Pinpoint the cell where the given text exists, returning its [x, y] midpoint coordinate. 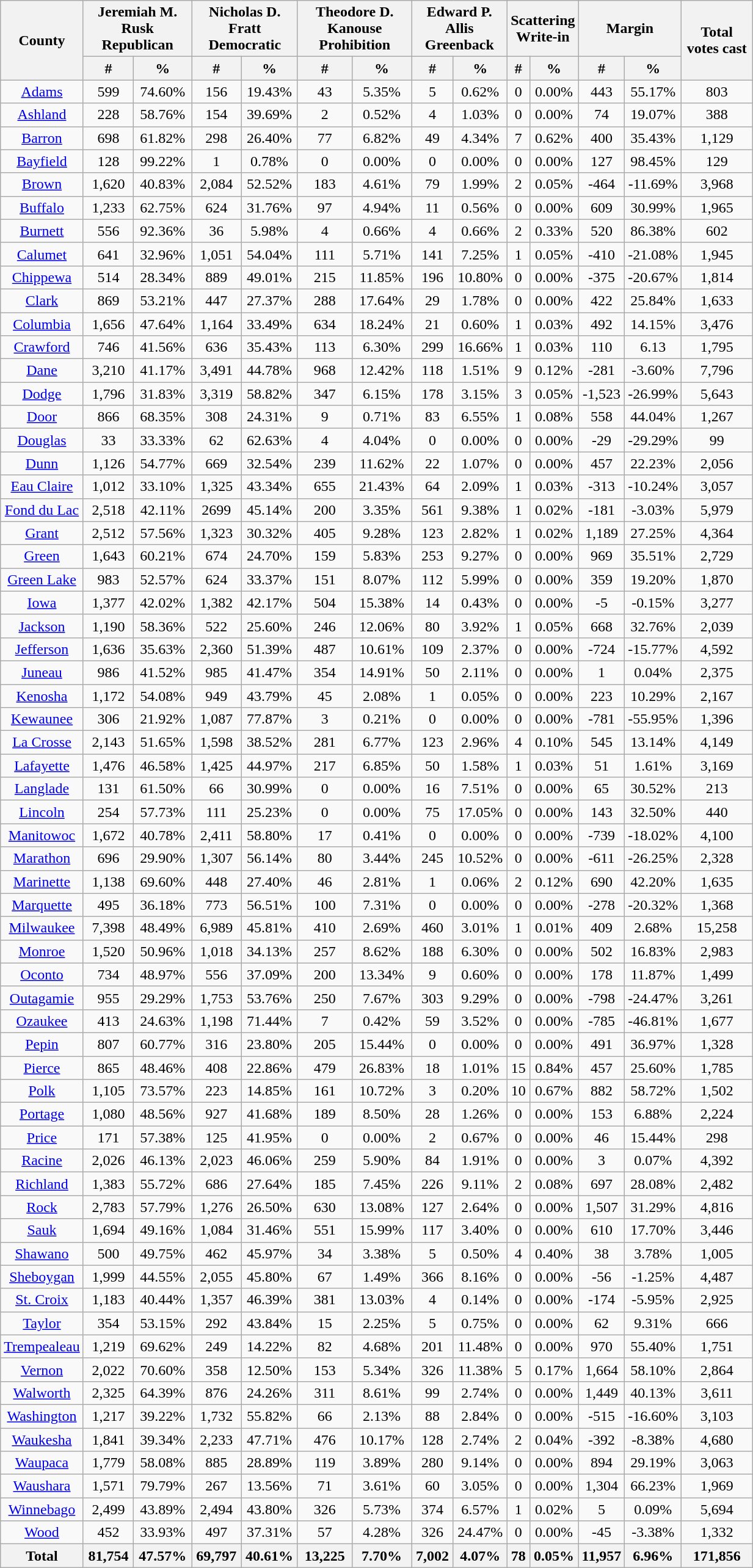
316 [216, 1044]
0.33% [554, 231]
2,360 [216, 649]
2.25% [382, 1323]
48.97% [162, 975]
27.25% [653, 533]
21.43% [382, 487]
46.13% [162, 1161]
52.52% [269, 184]
-55.95% [653, 719]
57.79% [162, 1207]
79.79% [162, 1486]
405 [325, 533]
4.68% [382, 1346]
-11.69% [653, 184]
112 [432, 579]
492 [602, 324]
-26.25% [653, 858]
11.87% [653, 975]
18 [432, 1068]
1.61% [653, 766]
1,672 [108, 835]
1,999 [108, 1277]
32.96% [162, 254]
171 [108, 1138]
92.36% [162, 231]
52.57% [162, 579]
24.31% [269, 417]
Sauk [42, 1230]
56.51% [269, 905]
41.17% [162, 371]
13.03% [382, 1300]
1,012 [108, 487]
1,751 [717, 1346]
48.46% [162, 1068]
968 [325, 371]
Columbia [42, 324]
Door [42, 417]
57.73% [162, 812]
109 [432, 649]
1,396 [717, 719]
2.69% [382, 928]
54.08% [162, 695]
Eau Claire [42, 487]
462 [216, 1254]
986 [108, 672]
2.84% [480, 1416]
Margin [630, 29]
2,022 [108, 1370]
3.38% [382, 1254]
19.43% [269, 92]
0.78% [269, 161]
422 [602, 300]
43.89% [162, 1509]
1,332 [717, 1533]
45.14% [269, 510]
73.57% [162, 1091]
Winnebago [42, 1509]
Edward P. AllisGreenback [459, 29]
24.26% [269, 1393]
14 [432, 603]
Portage [42, 1114]
1,814 [717, 277]
452 [108, 1533]
Trempealeau [42, 1346]
41.68% [269, 1114]
1,969 [717, 1486]
31.76% [269, 208]
156 [216, 92]
609 [602, 208]
58.72% [653, 1091]
3.35% [382, 510]
-281 [602, 371]
159 [325, 556]
7.70% [382, 1556]
-10.24% [653, 487]
1.78% [480, 300]
27.37% [269, 300]
1,051 [216, 254]
1,217 [108, 1416]
869 [108, 300]
Oconto [42, 975]
520 [602, 231]
39.69% [269, 115]
410 [325, 928]
5.90% [382, 1161]
29 [432, 300]
636 [216, 347]
Wood [42, 1533]
11 [432, 208]
876 [216, 1393]
9.31% [653, 1323]
3,277 [717, 603]
31.83% [162, 394]
476 [325, 1439]
154 [216, 115]
299 [432, 347]
495 [108, 905]
3,319 [216, 394]
1.01% [480, 1068]
292 [216, 1323]
674 [216, 556]
3,968 [717, 184]
0.10% [554, 742]
2,224 [717, 1114]
257 [325, 951]
33 [108, 440]
29.29% [162, 998]
9.14% [480, 1463]
5.99% [480, 579]
34 [325, 1254]
0.14% [480, 1300]
Buffalo [42, 208]
3,611 [717, 1393]
1,476 [108, 766]
99.22% [162, 161]
Pierce [42, 1068]
1,965 [717, 208]
15.38% [382, 603]
Iowa [42, 603]
34.13% [269, 951]
41.56% [162, 347]
4.28% [382, 1533]
0.56% [480, 208]
35.63% [162, 649]
30.32% [269, 533]
10.52% [480, 858]
6.57% [480, 1509]
3.44% [382, 858]
4.94% [382, 208]
17.64% [382, 300]
Calumet [42, 254]
696 [108, 858]
11.48% [480, 1346]
3.40% [480, 1230]
Ashland [42, 115]
Taylor [42, 1323]
1,276 [216, 1207]
3,476 [717, 324]
16.83% [653, 951]
6.96% [653, 1556]
5.71% [382, 254]
1,138 [108, 882]
49.01% [269, 277]
33.10% [162, 487]
306 [108, 719]
Clark [42, 300]
239 [325, 463]
2.11% [480, 672]
58.10% [653, 1370]
3.01% [480, 928]
514 [108, 277]
49.75% [162, 1254]
-313 [602, 487]
0.52% [382, 115]
43 [325, 92]
78 [518, 1556]
Manitowoc [42, 835]
10 [518, 1091]
-3.60% [653, 371]
807 [108, 1044]
-45 [602, 1533]
Racine [42, 1161]
253 [432, 556]
-29 [602, 440]
502 [602, 951]
1,598 [216, 742]
267 [216, 1486]
32.76% [653, 626]
41.47% [269, 672]
0.84% [554, 1068]
4.61% [382, 184]
1,129 [717, 138]
359 [602, 579]
41.52% [162, 672]
24.63% [162, 1021]
2,983 [717, 951]
13.14% [653, 742]
-3.38% [653, 1533]
-781 [602, 719]
5,643 [717, 394]
58.82% [269, 394]
57.38% [162, 1138]
5.98% [269, 231]
-392 [602, 1439]
125 [216, 1138]
413 [108, 1021]
Pepin [42, 1044]
3,057 [717, 487]
7.31% [382, 905]
1,198 [216, 1021]
81,754 [108, 1556]
171,856 [717, 1556]
3.52% [480, 1021]
45.80% [269, 1277]
30.52% [653, 789]
-515 [602, 1416]
2.81% [382, 882]
10.61% [382, 649]
1,080 [108, 1114]
St. Croix [42, 1300]
60 [432, 1486]
Total votes cast [717, 40]
47.57% [162, 1556]
487 [325, 649]
11,957 [602, 1556]
0.43% [480, 603]
151 [325, 579]
113 [325, 347]
-611 [602, 858]
1,507 [602, 1207]
3,169 [717, 766]
10.17% [382, 1439]
2699 [216, 510]
-26.99% [653, 394]
50.96% [162, 951]
1,189 [602, 533]
388 [717, 115]
1,357 [216, 1300]
21 [432, 324]
3.92% [480, 626]
Douglas [42, 440]
Juneau [42, 672]
374 [432, 1509]
97 [325, 208]
71.44% [269, 1021]
6.15% [382, 394]
1,499 [717, 975]
Polk [42, 1091]
0.21% [382, 719]
Lincoln [42, 812]
51 [602, 766]
1,233 [108, 208]
7.51% [480, 789]
County [42, 40]
5.35% [382, 92]
347 [325, 394]
129 [717, 161]
60.77% [162, 1044]
83 [432, 417]
Green [42, 556]
0.40% [554, 1254]
1,105 [108, 1091]
215 [325, 277]
217 [325, 766]
2,482 [717, 1184]
641 [108, 254]
Nicholas D. FrattDemocratic [244, 29]
4,816 [717, 1207]
2.13% [382, 1416]
39.34% [162, 1439]
358 [216, 1370]
69.62% [162, 1346]
31.29% [653, 1207]
7.25% [480, 254]
62.63% [269, 440]
Dunn [42, 463]
2,518 [108, 510]
558 [602, 417]
2,864 [717, 1370]
Waukesha [42, 1439]
3,063 [717, 1463]
2,729 [717, 556]
2,233 [216, 1439]
460 [432, 928]
0.42% [382, 1021]
15,258 [717, 928]
2,783 [108, 1207]
259 [325, 1161]
1,183 [108, 1300]
69.60% [162, 882]
51.65% [162, 742]
33.93% [162, 1533]
Burnett [42, 231]
1,304 [602, 1486]
497 [216, 1533]
13.56% [269, 1486]
98.45% [653, 161]
69,797 [216, 1556]
58.08% [162, 1463]
-56 [602, 1277]
42.20% [653, 882]
53.76% [269, 998]
54.77% [162, 463]
10.29% [653, 695]
226 [432, 1184]
22.86% [269, 1068]
955 [108, 998]
970 [602, 1346]
Monroe [42, 951]
22 [432, 463]
245 [432, 858]
4,392 [717, 1161]
0.07% [653, 1161]
58.80% [269, 835]
41.95% [269, 1138]
24.70% [269, 556]
45 [325, 695]
Brown [42, 184]
1,328 [717, 1044]
2,411 [216, 835]
0.09% [653, 1509]
15.99% [382, 1230]
1,870 [717, 579]
655 [325, 487]
686 [216, 1184]
55.17% [653, 92]
77.87% [269, 719]
56.14% [269, 858]
74 [602, 115]
12.06% [382, 626]
42.02% [162, 603]
6.85% [382, 766]
18.24% [382, 324]
-8.38% [653, 1439]
983 [108, 579]
32.50% [653, 812]
Dane [42, 371]
38 [602, 1254]
24.47% [480, 1533]
2,055 [216, 1277]
43.34% [269, 487]
61.50% [162, 789]
1,664 [602, 1370]
14.91% [382, 672]
6.77% [382, 742]
1,383 [108, 1184]
698 [108, 138]
75 [432, 812]
26.40% [269, 138]
408 [216, 1068]
-278 [602, 905]
-3.03% [653, 510]
1,502 [717, 1091]
25.84% [653, 300]
2,039 [717, 626]
17.05% [480, 812]
2.82% [480, 533]
Bayfield [42, 161]
7,002 [432, 1556]
55.72% [162, 1184]
43.79% [269, 695]
1,368 [717, 905]
48.49% [162, 928]
1,779 [108, 1463]
8.50% [382, 1114]
55.40% [653, 1346]
697 [602, 1184]
3.78% [653, 1254]
504 [325, 603]
1,325 [216, 487]
2.37% [480, 649]
Barron [42, 138]
12.50% [269, 1370]
250 [325, 998]
44.97% [269, 766]
14.22% [269, 1346]
9.11% [480, 1184]
-29.29% [653, 440]
2,328 [717, 858]
-724 [602, 649]
40.61% [269, 1556]
55.82% [269, 1416]
51.39% [269, 649]
44.55% [162, 1277]
4,487 [717, 1277]
599 [108, 92]
143 [602, 812]
2.64% [480, 1207]
7,796 [717, 371]
882 [602, 1091]
2.68% [653, 928]
Lafayette [42, 766]
3,491 [216, 371]
37.09% [269, 975]
19.20% [653, 579]
19.07% [653, 115]
561 [432, 510]
9.38% [480, 510]
1,841 [108, 1439]
Jefferson [42, 649]
Chippewa [42, 277]
11.62% [382, 463]
3,103 [717, 1416]
29.90% [162, 858]
46.58% [162, 766]
4,100 [717, 835]
29.19% [653, 1463]
45.81% [269, 928]
0.20% [480, 1091]
Kenosha [42, 695]
1,087 [216, 719]
201 [432, 1346]
Outagamie [42, 998]
2.96% [480, 742]
448 [216, 882]
13.08% [382, 1207]
49 [432, 138]
46.06% [269, 1161]
185 [325, 1184]
8.16% [480, 1277]
889 [216, 277]
65 [602, 789]
4,364 [717, 533]
Adams [42, 92]
2,023 [216, 1161]
36 [216, 231]
6.82% [382, 138]
-20.67% [653, 277]
-1,523 [602, 394]
28.34% [162, 277]
10.72% [382, 1091]
0.71% [382, 417]
985 [216, 672]
2,056 [717, 463]
40.78% [162, 835]
82 [325, 1346]
1,753 [216, 998]
Crawford [42, 347]
74.60% [162, 92]
6,989 [216, 928]
1.99% [480, 184]
Grant [42, 533]
-181 [602, 510]
254 [108, 812]
281 [325, 742]
61.82% [162, 138]
1,945 [717, 254]
3.61% [382, 1486]
1,377 [108, 603]
Fond du Lac [42, 510]
33.49% [269, 324]
-739 [602, 835]
610 [602, 1230]
Marquette [42, 905]
36.18% [162, 905]
4.07% [480, 1556]
84 [432, 1161]
-15.77% [653, 649]
668 [602, 626]
44.04% [653, 417]
-174 [602, 1300]
8.07% [382, 579]
927 [216, 1114]
381 [325, 1300]
64 [432, 487]
-785 [602, 1021]
2,143 [108, 742]
5,979 [717, 510]
100 [325, 905]
1,694 [108, 1230]
70.60% [162, 1370]
188 [432, 951]
311 [325, 1393]
Jeremiah M. RuskRepublican [137, 29]
22.23% [653, 463]
ScatteringWrite-in [543, 29]
Marathon [42, 858]
10.80% [480, 277]
308 [216, 417]
669 [216, 463]
1,307 [216, 858]
1,643 [108, 556]
-0.15% [653, 603]
1,219 [108, 1346]
6.88% [653, 1114]
Langlade [42, 789]
1,785 [717, 1068]
773 [216, 905]
68.35% [162, 417]
Milwaukee [42, 928]
447 [216, 300]
33.37% [269, 579]
246 [325, 626]
17.70% [653, 1230]
Marinette [42, 882]
-464 [602, 184]
551 [325, 1230]
5,694 [717, 1509]
118 [432, 371]
62.75% [162, 208]
183 [325, 184]
288 [325, 300]
1,571 [108, 1486]
71 [325, 1486]
2,494 [216, 1509]
40.44% [162, 1300]
366 [432, 1277]
1,126 [108, 463]
Theodore D. KanouseProhibition [354, 29]
1,656 [108, 324]
5.34% [382, 1370]
119 [325, 1463]
4,592 [717, 649]
803 [717, 92]
2.08% [382, 695]
37.31% [269, 1533]
13,225 [325, 1556]
1.49% [382, 1277]
666 [717, 1323]
969 [602, 556]
42.17% [269, 603]
32.54% [269, 463]
1,005 [717, 1254]
1,732 [216, 1416]
9.28% [382, 533]
400 [602, 138]
Waupaca [42, 1463]
0.06% [480, 882]
Dodge [42, 394]
3,210 [108, 371]
7.67% [382, 998]
59 [432, 1021]
Shawano [42, 1254]
479 [325, 1068]
1,795 [717, 347]
1,449 [602, 1393]
47.71% [269, 1439]
28.89% [269, 1463]
11.38% [480, 1370]
36.97% [653, 1044]
1.51% [480, 371]
1,267 [717, 417]
303 [432, 998]
6.13 [653, 347]
Rock [42, 1207]
7,398 [108, 928]
0.01% [554, 928]
-18.02% [653, 835]
Price [42, 1138]
1,164 [216, 324]
690 [602, 882]
Vernon [42, 1370]
Waushara [42, 1486]
58.76% [162, 115]
Jackson [42, 626]
-410 [602, 254]
110 [602, 347]
45.97% [269, 1254]
500 [108, 1254]
47.64% [162, 324]
249 [216, 1346]
-798 [602, 998]
79 [432, 184]
1.91% [480, 1161]
117 [432, 1230]
1,323 [216, 533]
1,796 [108, 394]
409 [602, 928]
26.83% [382, 1068]
1,172 [108, 695]
-1.25% [653, 1277]
Walworth [42, 1393]
La Crosse [42, 742]
866 [108, 417]
2,512 [108, 533]
Richland [42, 1184]
44.78% [269, 371]
949 [216, 695]
67 [325, 1277]
16.66% [480, 347]
440 [717, 812]
522 [216, 626]
443 [602, 92]
1,425 [216, 766]
2,167 [717, 695]
40.83% [162, 184]
53.15% [162, 1323]
7.45% [382, 1184]
2,499 [108, 1509]
545 [602, 742]
1,636 [108, 649]
5.73% [382, 1509]
2,325 [108, 1393]
-5.95% [653, 1300]
634 [325, 324]
-5 [602, 603]
77 [325, 138]
43.84% [269, 1323]
131 [108, 789]
57.56% [162, 533]
Washington [42, 1416]
196 [432, 277]
Green Lake [42, 579]
88 [432, 1416]
16 [432, 789]
491 [602, 1044]
38.52% [269, 742]
1,190 [108, 626]
-46.81% [653, 1021]
49.16% [162, 1230]
14.15% [653, 324]
Total [42, 1556]
9.29% [480, 998]
58.36% [162, 626]
31.46% [269, 1230]
3.15% [480, 394]
-375 [602, 277]
189 [325, 1114]
1.58% [480, 766]
27.40% [269, 882]
86.38% [653, 231]
1,382 [216, 603]
Kewaunee [42, 719]
42.11% [162, 510]
8.61% [382, 1393]
1,635 [717, 882]
2,375 [717, 672]
23.80% [269, 1044]
1,084 [216, 1230]
2,925 [717, 1300]
228 [108, 115]
885 [216, 1463]
1,633 [717, 300]
205 [325, 1044]
46.39% [269, 1300]
0.75% [480, 1323]
161 [325, 1091]
1,620 [108, 184]
1,018 [216, 951]
894 [602, 1463]
3.89% [382, 1463]
-21.08% [653, 254]
28.08% [653, 1184]
17 [325, 835]
43.80% [269, 1509]
4,149 [717, 742]
5.83% [382, 556]
12.42% [382, 371]
64.39% [162, 1393]
141 [432, 254]
213 [717, 789]
6.55% [480, 417]
602 [717, 231]
26.50% [269, 1207]
27.64% [269, 1184]
21.92% [162, 719]
60.21% [162, 556]
28 [432, 1114]
1,520 [108, 951]
865 [108, 1068]
Ozaukee [42, 1021]
1,677 [717, 1021]
2,026 [108, 1161]
4.34% [480, 138]
630 [325, 1207]
14.85% [269, 1091]
Sheboygan [42, 1277]
35.51% [653, 556]
1.03% [480, 115]
-20.32% [653, 905]
53.21% [162, 300]
57 [325, 1533]
-24.47% [653, 998]
2,084 [216, 184]
2.09% [480, 487]
734 [108, 975]
48.56% [162, 1114]
0.50% [480, 1254]
39.22% [162, 1416]
8.62% [382, 951]
-16.60% [653, 1416]
25.23% [269, 812]
13.34% [382, 975]
3.05% [480, 1486]
3,261 [717, 998]
1.07% [480, 463]
9.27% [480, 556]
4.04% [382, 440]
0.17% [554, 1370]
40.13% [653, 1393]
1.26% [480, 1114]
746 [108, 347]
280 [432, 1463]
66.23% [653, 1486]
11.85% [382, 277]
0.41% [382, 835]
54.04% [269, 254]
4,680 [717, 1439]
3,446 [717, 1230]
33.33% [162, 440]
